Find where the given text appears and provide that cell's center as [X, Y] coordinate. 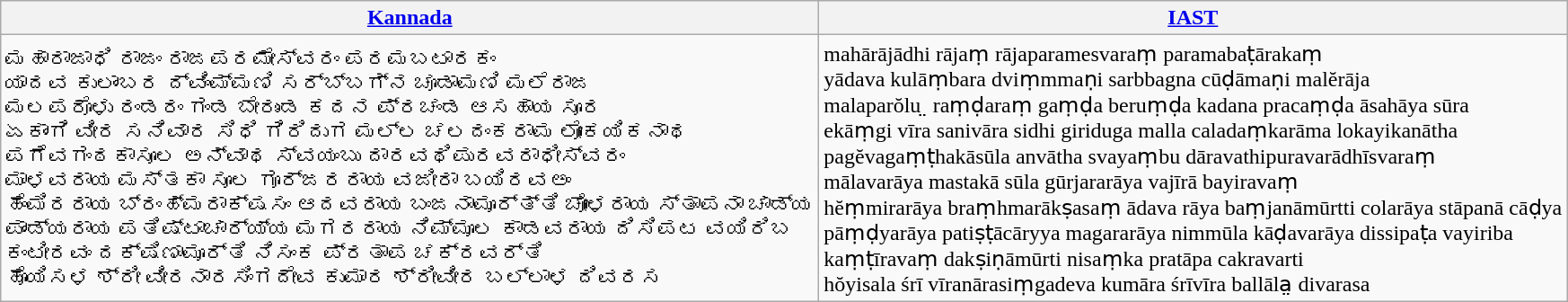
IAST [1193, 18]
Kannada [410, 18]
